Find where the given text appears and provide that cell's center as (x, y) coordinate. 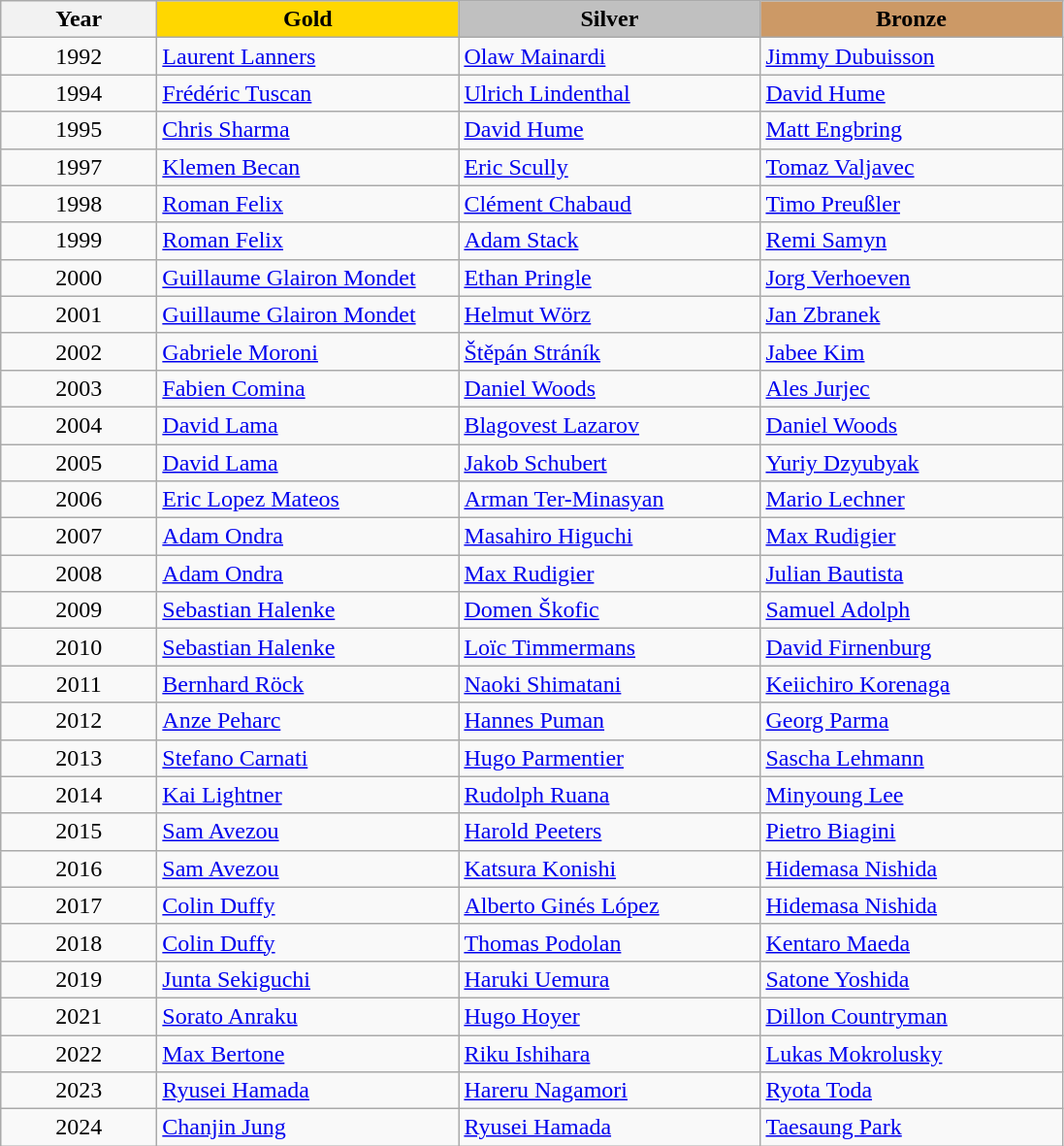
2009 (80, 610)
Bernhard Röck (308, 684)
Klemen Becan (308, 167)
2017 (80, 905)
David Firnenburg (912, 647)
Mario Lechner (912, 500)
Hannes Puman (609, 721)
Silver (609, 19)
Thomas Podolan (609, 942)
1997 (80, 167)
2002 (80, 351)
Junta Sekiguchi (308, 979)
Blagovest Lazarov (609, 425)
2015 (80, 832)
Loïc Timmermans (609, 647)
2018 (80, 942)
Kentaro Maeda (912, 942)
Sorato Anraku (308, 1016)
Štěpán Stráník (609, 351)
2024 (80, 1128)
2022 (80, 1053)
Samuel Adolph (912, 610)
Taesaung Park (912, 1128)
Sascha Lehmann (912, 758)
1992 (80, 56)
Jan Zbranek (912, 314)
2023 (80, 1091)
Ethan Pringle (609, 278)
Year (80, 19)
Hugo Hoyer (609, 1016)
Julian Bautista (912, 573)
Olaw Mainardi (609, 56)
2021 (80, 1016)
Arman Ter-Minasyan (609, 500)
Eric Lopez Mateos (308, 500)
Timo Preußler (912, 204)
Jakob Schubert (609, 463)
Georg Parma (912, 721)
2005 (80, 463)
2014 (80, 795)
2004 (80, 425)
Chris Sharma (308, 130)
Naoki Shimatani (609, 684)
Satone Yoshida (912, 979)
Jorg Verhoeven (912, 278)
Kai Lightner (308, 795)
Gabriele Moroni (308, 351)
Haruki Uemura (609, 979)
Keiichiro Korenaga (912, 684)
Hugo Parmentier (609, 758)
Fabien Comina (308, 388)
1999 (80, 241)
Clément Chabaud (609, 204)
Dillon Countryman (912, 1016)
Anze Peharc (308, 721)
2003 (80, 388)
Gold (308, 19)
Helmut Wörz (609, 314)
Eric Scully (609, 167)
2000 (80, 278)
Riku Ishihara (609, 1053)
Adam Stack (609, 241)
Remi Samyn (912, 241)
Chanjin Jung (308, 1128)
Minyoung Lee (912, 795)
Max Bertone (308, 1053)
Stefano Carnati (308, 758)
Ryota Toda (912, 1091)
2008 (80, 573)
Yuriy Dzyubyak (912, 463)
Rudolph Ruana (609, 795)
1998 (80, 204)
Pietro Biagini (912, 832)
Domen Škofic (609, 610)
2013 (80, 758)
Frédéric Tuscan (308, 93)
Ales Jurjec (912, 388)
Matt Engbring (912, 130)
2010 (80, 647)
Masahiro Higuchi (609, 537)
Tomaz Valjavec (912, 167)
2011 (80, 684)
2006 (80, 500)
2016 (80, 868)
2001 (80, 314)
Jimmy Dubuisson (912, 56)
2012 (80, 721)
Lukas Mokrolusky (912, 1053)
Hareru Nagamori (609, 1091)
Harold Peeters (609, 832)
Jabee Kim (912, 351)
Bronze (912, 19)
2007 (80, 537)
Ulrich Lindenthal (609, 93)
1994 (80, 93)
1995 (80, 130)
2019 (80, 979)
Alberto Ginés López (609, 905)
Laurent Lanners (308, 56)
Katsura Konishi (609, 868)
